Detect which cell encompasses the target text, then output its (X, Y) center coordinate. 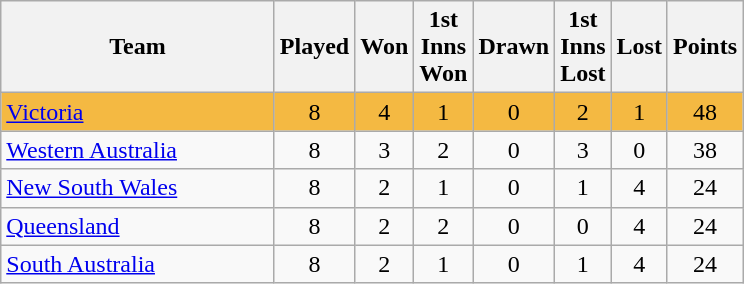
New South Wales (138, 188)
Drawn (514, 47)
Played (314, 47)
Victoria (138, 112)
Lost (639, 47)
1st Inns Lost (583, 47)
Won (384, 47)
38 (704, 150)
South Australia (138, 264)
1st Inns Won (444, 47)
Western Australia (138, 150)
Team (138, 47)
Queensland (138, 226)
48 (704, 112)
Points (704, 47)
